Pinpoint the cell where the given text exists, returning its [x, y] midpoint coordinate. 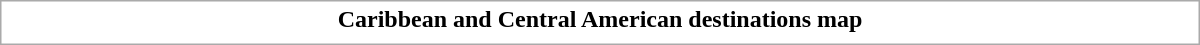
Caribbean and Central American destinations map [600, 19]
